Capture the cell that displays the provided text and extract its (x, y) central coordinate. 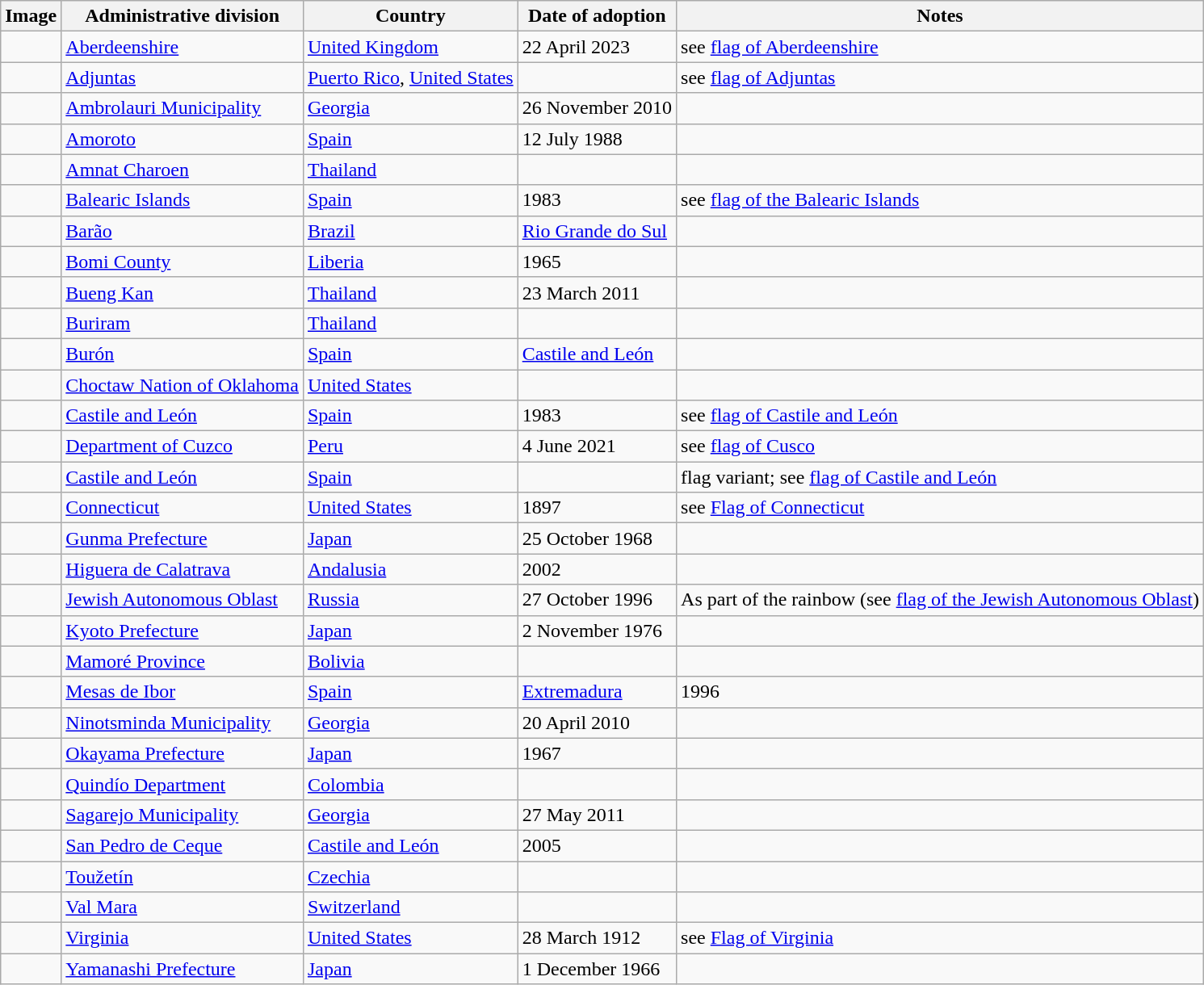
Connecticut (182, 508)
As part of the rainbow (see flag of the Jewish Autonomous Oblast) (940, 600)
Country (410, 16)
Bomi County (182, 262)
Rio Grande do Sul (597, 231)
Higuera de Calatrava (182, 569)
Extremadura (597, 692)
Russia (410, 600)
1897 (597, 508)
27 October 1996 (597, 600)
Date of adoption (597, 16)
Toužetín (182, 876)
Amoroto (182, 139)
Burón (182, 354)
2002 (597, 569)
2005 (597, 845)
Notes (940, 16)
see flag of Adjuntas (940, 78)
Ambrolauri Municipality (182, 108)
see flag of Cusco (940, 446)
Peru (410, 446)
San Pedro de Ceque (182, 845)
see flag of the Balearic Islands (940, 200)
1 December 1966 (597, 969)
Administrative division (182, 16)
Adjuntas (182, 78)
12 July 1988 (597, 139)
Puerto Rico, United States (410, 78)
Image (31, 16)
Liberia (410, 262)
4 June 2021 (597, 446)
Gunma Prefecture (182, 539)
Jewish Autonomous Oblast (182, 600)
Choctaw Nation of Oklahoma (182, 385)
Czechia (410, 876)
Bolivia (410, 661)
28 March 1912 (597, 938)
Switzerland (410, 907)
Mamoré Province (182, 661)
United Kingdom (410, 47)
25 October 1968 (597, 539)
Virginia (182, 938)
Val Mara (182, 907)
Yamanashi Prefecture (182, 969)
Barão (182, 231)
1965 (597, 262)
Department of Cuzco (182, 446)
Aberdeenshire (182, 47)
1967 (597, 753)
flag variant; see flag of Castile and León (940, 477)
Quindío Department (182, 784)
26 November 2010 (597, 108)
27 May 2011 (597, 815)
Sagarejo Municipality (182, 815)
see Flag of Virginia (940, 938)
22 April 2023 (597, 47)
Amnat Charoen (182, 170)
see Flag of Connecticut (940, 508)
see flag of Castile and León (940, 416)
Bueng Kan (182, 292)
see flag of Aberdeenshire (940, 47)
Colombia (410, 784)
1996 (940, 692)
2 November 1976 (597, 631)
Andalusia (410, 569)
Brazil (410, 231)
23 March 2011 (597, 292)
Okayama Prefecture (182, 753)
Ninotsminda Municipality (182, 723)
20 April 2010 (597, 723)
Buriram (182, 323)
Mesas de Ibor (182, 692)
Balearic Islands (182, 200)
Kyoto Prefecture (182, 631)
